Pinpoint the cell where the given text exists, returning its (X, Y) midpoint coordinate. 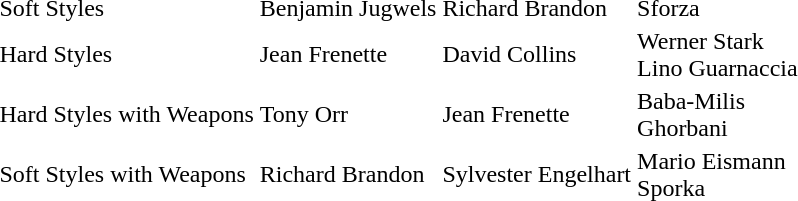
Tony Orr (348, 114)
David Collins (537, 54)
